Detect which cell encompasses the target text, then output its (X, Y) center coordinate. 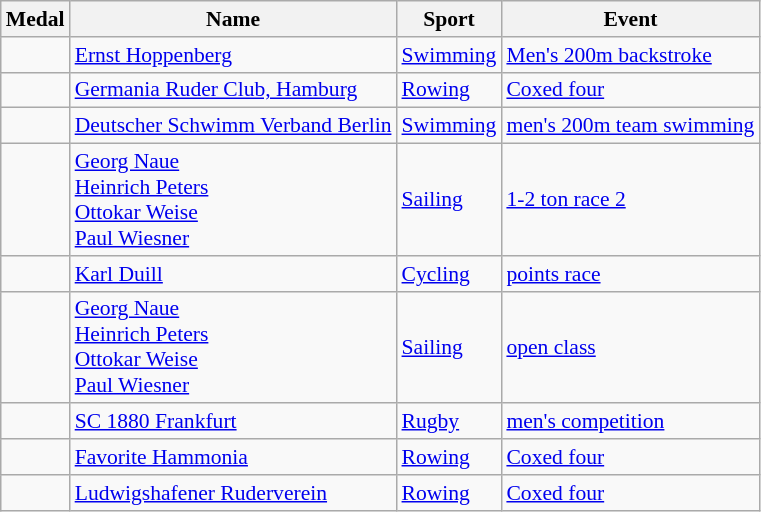
Cycling (448, 274)
Event (630, 19)
Deutscher Schwimm Verband Berlin (234, 126)
Rugby (448, 422)
open class (630, 347)
Germania Ruder Club, Hamburg (234, 90)
points race (630, 274)
men's competition (630, 422)
Karl Duill (234, 274)
SC 1880 Frankfurt (234, 422)
1-2 ton race 2 (630, 200)
Ernst Hoppenberg (234, 55)
men's 200m team swimming (630, 126)
Name (234, 19)
Ludwigshafener Ruderverein (234, 493)
Men's 200m backstroke (630, 55)
Medal (36, 19)
Favorite Hammonia (234, 457)
Sport (448, 19)
